Detect which cell encompasses the target text, then output its (X, Y) center coordinate. 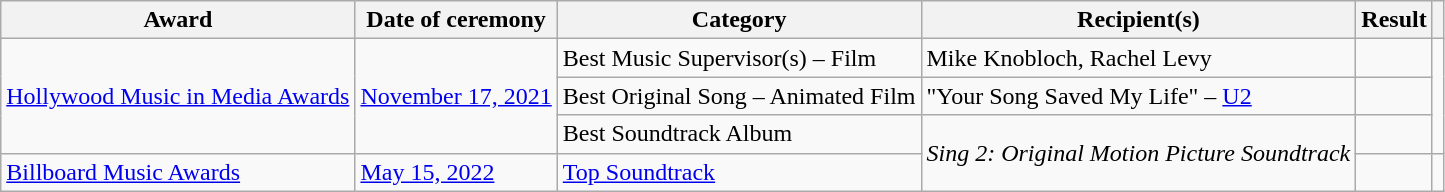
Best Original Song – Animated Film (739, 96)
Billboard Music Awards (178, 172)
Award (178, 20)
"Your Song Saved My Life" – U2 (1138, 96)
Category (739, 20)
Result (1394, 20)
Date of ceremony (456, 20)
Mike Knobloch, Rachel Levy (1138, 58)
Best Soundtrack Album (739, 134)
Recipient(s) (1138, 20)
November 17, 2021 (456, 96)
Sing 2: Original Motion Picture Soundtrack (1138, 153)
Best Music Supervisor(s) – Film (739, 58)
May 15, 2022 (456, 172)
Hollywood Music in Media Awards (178, 96)
Top Soundtrack (739, 172)
